From the cell containing the given text, extract its center point as [x, y] coordinate. 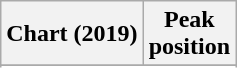
Chart (2019) [72, 34]
Peakposition [189, 34]
